Return [X, Y] of the center of cell containing provided text 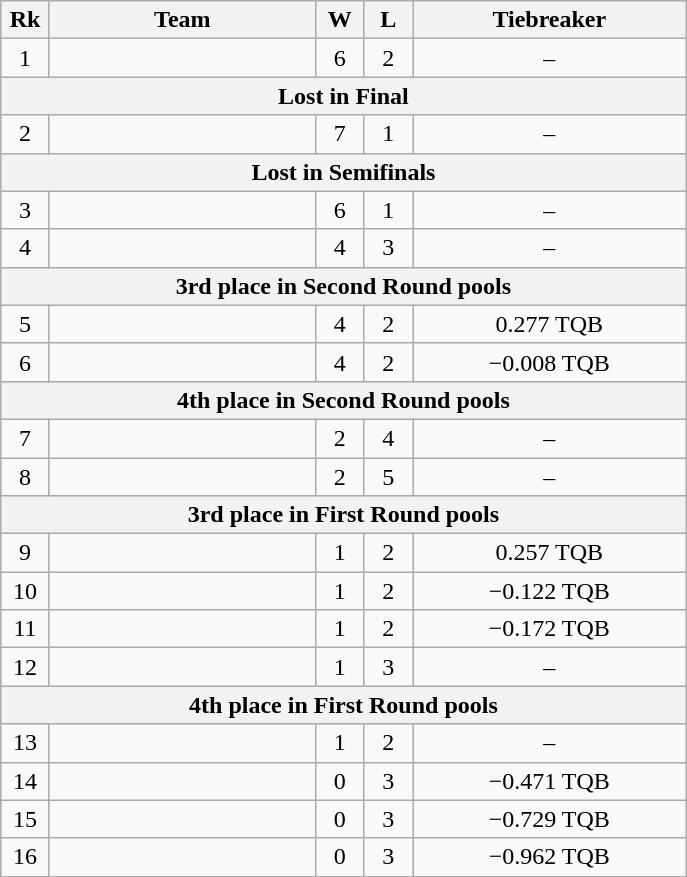
Lost in Semifinals [344, 172]
3rd place in First Round pools [344, 515]
16 [26, 857]
3rd place in Second Round pools [344, 286]
9 [26, 553]
−0.172 TQB [549, 629]
11 [26, 629]
Team [182, 20]
W [340, 20]
−0.122 TQB [549, 591]
−0.471 TQB [549, 781]
Rk [26, 20]
4th place in Second Round pools [344, 400]
13 [26, 743]
0.277 TQB [549, 324]
0.257 TQB [549, 553]
14 [26, 781]
15 [26, 819]
Lost in Final [344, 96]
L [388, 20]
10 [26, 591]
4th place in First Round pools [344, 705]
8 [26, 477]
−0.008 TQB [549, 362]
−0.962 TQB [549, 857]
Tiebreaker [549, 20]
12 [26, 667]
−0.729 TQB [549, 819]
